Extract the (X, Y) coordinate from the center of the cell holding the provided text.  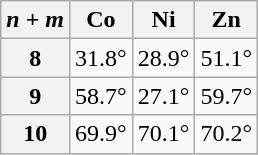
Co (102, 20)
10 (36, 134)
69.9° (102, 134)
70.2° (226, 134)
51.1° (226, 58)
27.1° (164, 96)
59.7° (226, 96)
58.7° (102, 96)
9 (36, 96)
n + m (36, 20)
Ni (164, 20)
70.1° (164, 134)
28.9° (164, 58)
31.8° (102, 58)
Zn (226, 20)
8 (36, 58)
